Pinpoint the cell where the given text exists, returning its (X, Y) midpoint coordinate. 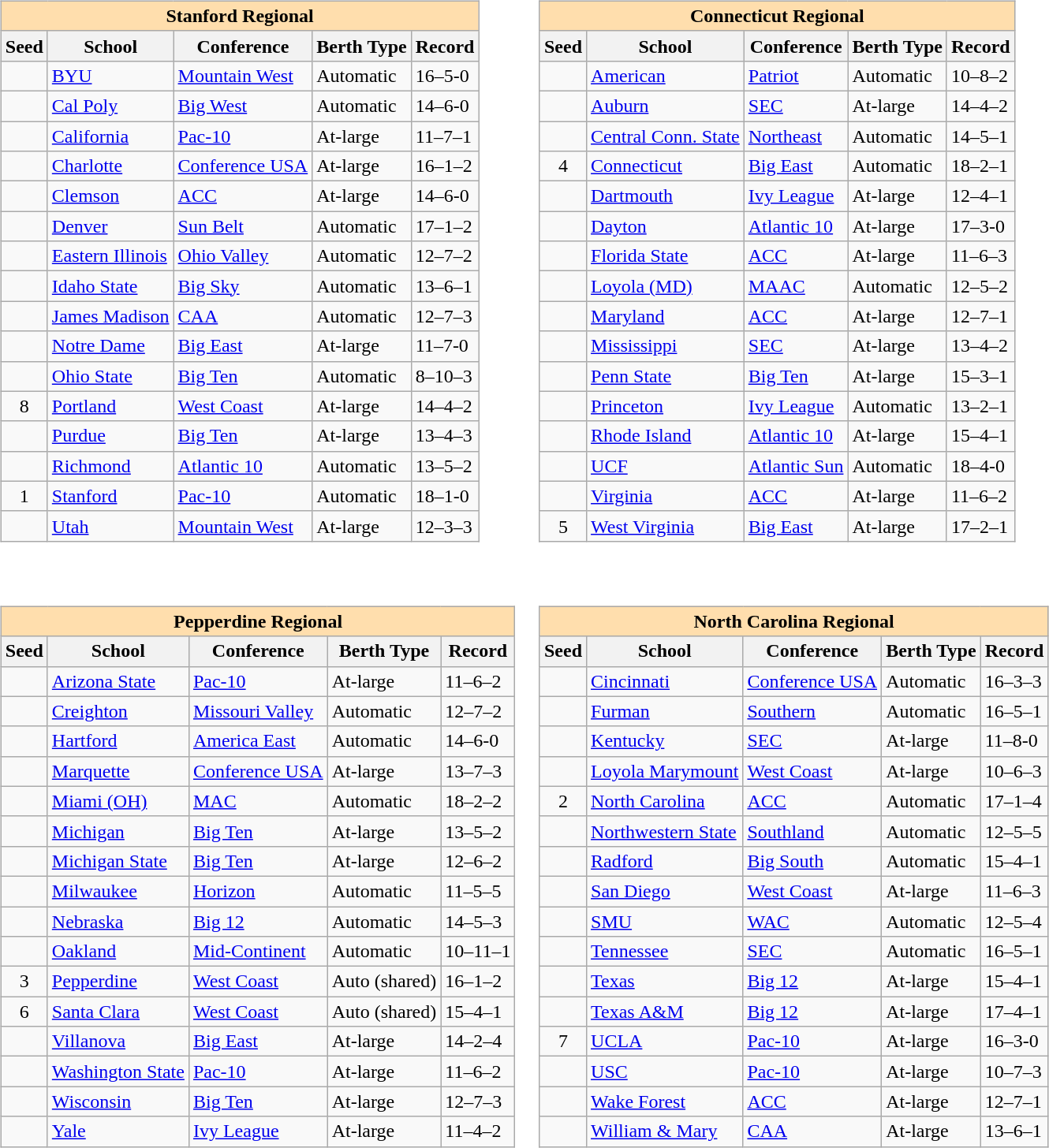
17–1–2 (445, 226)
10–6–3 (1014, 771)
Charlotte (110, 166)
6 (24, 1012)
1 (24, 496)
14–5–1 (980, 136)
2 (563, 801)
11–5–5 (478, 891)
American (666, 76)
12–4–1 (980, 196)
Marquette (118, 771)
Michigan State (118, 861)
5 (563, 526)
13–4–3 (445, 436)
North Carolina Regional (793, 621)
18–2–1 (980, 166)
13–4–2 (980, 346)
Utah (110, 526)
Tennessee (665, 952)
BYU (110, 76)
Rhode Island (666, 436)
Creighton (118, 711)
17–2–1 (980, 526)
11–8-0 (1014, 741)
12–6–2 (478, 861)
Clemson (110, 196)
18–2–2 (478, 801)
California (110, 136)
18–4-0 (980, 466)
14–5–3 (478, 922)
San Diego (665, 891)
WAC (812, 922)
Milwaukee (118, 891)
10–8–2 (980, 76)
West Virginia (666, 526)
William & Mary (665, 1131)
Northwestern State (665, 831)
4 (563, 166)
16–5-0 (445, 76)
Big Sky (243, 286)
Florida State (666, 256)
Purdue (110, 436)
Santa Clara (118, 1012)
Pepperdine (118, 982)
10–11–1 (478, 952)
Ohio State (110, 376)
Dayton (666, 226)
Miami (OH) (118, 801)
Nebraska (118, 922)
Washington State (118, 1072)
Hartford (118, 741)
Texas (665, 982)
Loyola (MD) (666, 286)
8–10–3 (445, 376)
Stanford (110, 496)
USC (665, 1072)
Patriot (796, 76)
James Madison (110, 316)
17–3-0 (980, 226)
Atlantic Sun (796, 466)
Missouri Valley (258, 711)
Big West (243, 106)
Maryland (666, 316)
Penn State (666, 376)
11–7–1 (445, 136)
Princeton (666, 406)
Sun Belt (243, 226)
Denver (110, 226)
Kentucky (665, 741)
Mississippi (666, 346)
17–1–4 (1014, 801)
Loyola Marymount (665, 771)
Texas A&M (665, 1012)
Wisconsin (118, 1101)
Cincinnati (665, 681)
Southern (812, 711)
12–3–3 (445, 526)
16–3–3 (1014, 681)
Oakland (118, 952)
18–1-0 (445, 496)
Pepperdine Regional (258, 621)
UCLA (665, 1042)
Idaho State (110, 286)
11–4–2 (478, 1131)
7 (563, 1042)
13–7–3 (478, 771)
14–2–4 (478, 1042)
Ohio Valley (243, 256)
Arizona State (118, 681)
Auburn (666, 106)
13–2–1 (980, 406)
Radford (665, 861)
UCF (666, 466)
11–7-0 (445, 346)
MAC (258, 801)
Dartmouth (666, 196)
Connecticut (666, 166)
16–3-0 (1014, 1042)
Virginia (666, 496)
America East (258, 741)
15–3–1 (980, 376)
Eastern Illinois (110, 256)
Connecticut Regional (777, 16)
Cal Poly (110, 106)
Big South (812, 861)
10–7–3 (1014, 1072)
Yale (118, 1131)
North Carolina (665, 801)
12–5–2 (980, 286)
Horizon (258, 891)
MAAC (796, 286)
8 (24, 406)
Southland (812, 831)
Stanford Regional (240, 16)
SMU (665, 922)
3 (24, 982)
Portland (110, 406)
Wake Forest (665, 1101)
Northeast (796, 136)
17–4–1 (1014, 1012)
Michigan (118, 831)
Furman (665, 711)
12–5–4 (1014, 922)
Villanova (118, 1042)
Central Conn. State (666, 136)
Richmond (110, 466)
12–5–5 (1014, 831)
Notre Dame (110, 346)
Mid-Continent (258, 952)
